Return [x, y] of the center of cell containing provided text 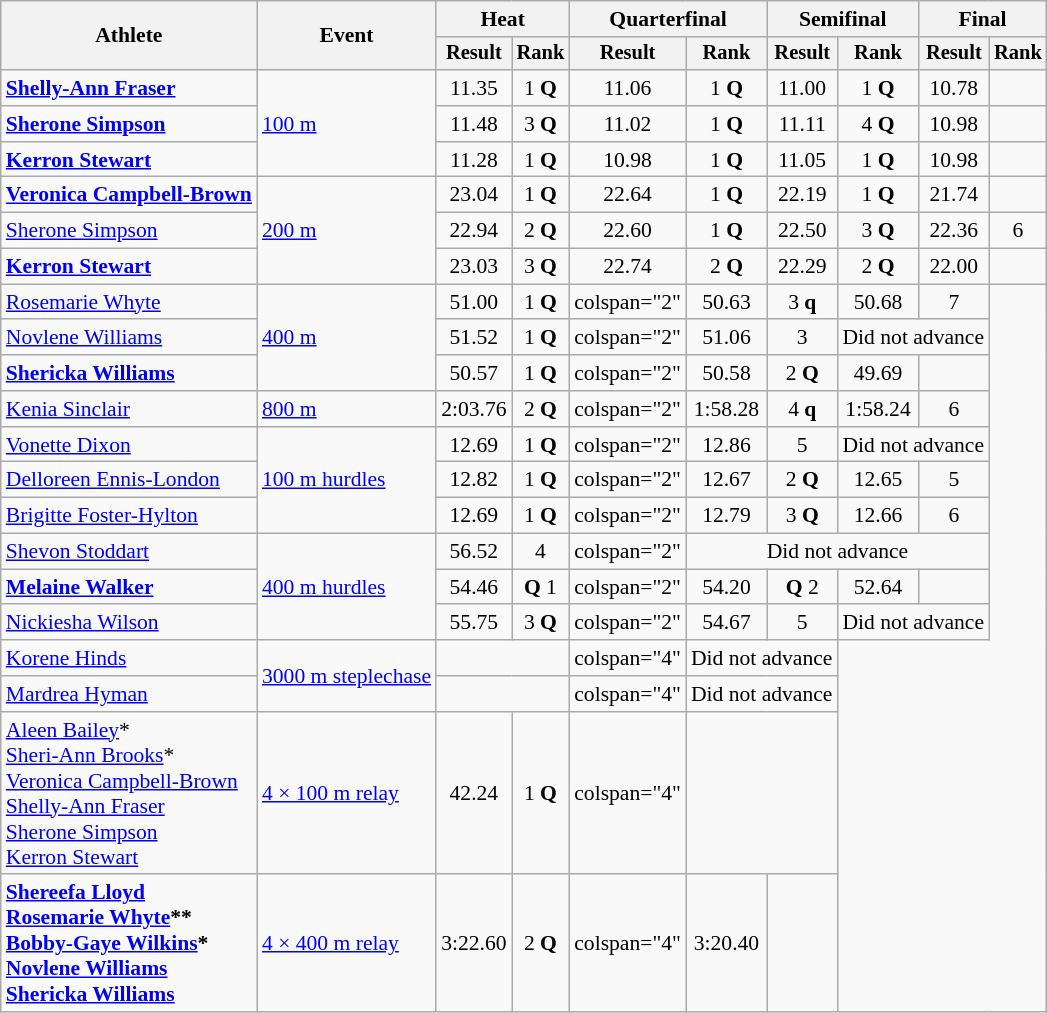
22.74 [628, 267]
3:20.40 [726, 944]
Quarterfinal [668, 19]
Shereefa LloydRosemarie Whyte**Bobby-Gaye Wilkins*Novlene WilliamsShericka Williams [129, 944]
11.35 [474, 88]
22.00 [954, 267]
49.69 [878, 373]
11.00 [802, 88]
50.58 [726, 373]
3 q [802, 302]
22.94 [474, 231]
Aleen Bailey*Sheri-Ann Brooks*Veronica Campbell-BrownShelly-Ann FraserSherone SimpsonKerron Stewart [129, 794]
Novlene Williams [129, 338]
2:03.76 [474, 409]
10.78 [954, 88]
Rosemarie Whyte [129, 302]
Shevon Stoddart [129, 552]
Korene Hinds [129, 658]
54.20 [726, 587]
54.67 [726, 623]
52.64 [878, 587]
22.29 [802, 267]
23.03 [474, 267]
Delloreen Ennis-London [129, 480]
11.06 [628, 88]
Vonette Dixon [129, 445]
55.75 [474, 623]
3000 m steplechase [346, 676]
7 [954, 302]
12.79 [726, 516]
11.02 [628, 124]
12.86 [726, 445]
22.19 [802, 195]
56.52 [474, 552]
4 Q [878, 124]
200 m [346, 230]
Kenia Sinclair [129, 409]
Final [983, 19]
12.82 [474, 480]
50.57 [474, 373]
Brigitte Foster-Hylton [129, 516]
4 × 400 m relay [346, 944]
23.04 [474, 195]
11.11 [802, 124]
51.06 [726, 338]
4 [541, 552]
21.74 [954, 195]
Shelly-Ann Fraser [129, 88]
Q 2 [802, 587]
50.63 [726, 302]
22.36 [954, 231]
Event [346, 36]
12.67 [726, 480]
3 [802, 338]
800 m [346, 409]
100 m [346, 124]
400 m [346, 338]
100 m hurdles [346, 480]
22.50 [802, 231]
12.65 [878, 480]
4 × 100 m relay [346, 794]
22.60 [628, 231]
22.64 [628, 195]
11.05 [802, 160]
1:58.28 [726, 409]
51.00 [474, 302]
42.24 [474, 794]
12.66 [878, 516]
50.68 [878, 302]
Nickiesha Wilson [129, 623]
1:58.24 [878, 409]
Semifinal [843, 19]
Heat [502, 19]
4 q [802, 409]
400 m hurdles [346, 588]
Mardrea Hyman [129, 694]
Q 1 [541, 587]
3:22.60 [474, 944]
51.52 [474, 338]
11.28 [474, 160]
54.46 [474, 587]
11.48 [474, 124]
Shericka Williams [129, 373]
Athlete [129, 36]
Veronica Campbell-Brown [129, 195]
Melaine Walker [129, 587]
